Capture the cell that displays the provided text and extract its [x, y] central coordinate. 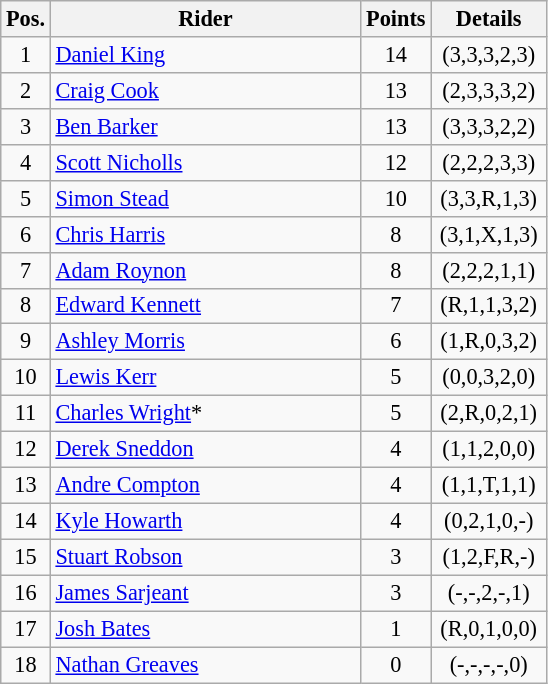
James Sarjeant [205, 593]
Kyle Howarth [205, 521]
Edward Kennett [205, 306]
(2,3,3,3,2) [488, 90]
0 [396, 665]
Daniel King [205, 55]
Rider [205, 19]
(2,2,2,1,1) [488, 270]
(2,2,2,3,3) [488, 162]
2 [26, 90]
Ben Barker [205, 126]
(1,R,0,3,2) [488, 342]
(3,3,3,2,2) [488, 126]
Adam Roynon [205, 270]
Nathan Greaves [205, 665]
Derek Sneddon [205, 450]
(-,-,2,-,1) [488, 593]
16 [26, 593]
(0,2,1,0,-) [488, 521]
(R,1,1,3,2) [488, 306]
Details [488, 19]
9 [26, 342]
Pos. [26, 19]
17 [26, 629]
(3,3,3,2,3) [488, 55]
Scott Nicholls [205, 162]
(R,0,1,0,0) [488, 629]
Points [396, 19]
Josh Bates [205, 629]
Chris Harris [205, 234]
(3,3,R,1,3) [488, 198]
(1,1,T,1,1) [488, 485]
(3,1,X,1,3) [488, 234]
Lewis Kerr [205, 378]
(0,0,3,2,0) [488, 378]
Craig Cook [205, 90]
(-,-,-,-,0) [488, 665]
15 [26, 557]
Simon Stead [205, 198]
Andre Compton [205, 485]
(2,R,0,2,1) [488, 414]
(1,2,F,R,-) [488, 557]
Charles Wright* [205, 414]
Ashley Morris [205, 342]
18 [26, 665]
Stuart Robson [205, 557]
(1,1,2,0,0) [488, 450]
11 [26, 414]
